Detect which cell encompasses the target text, then output its [X, Y] center coordinate. 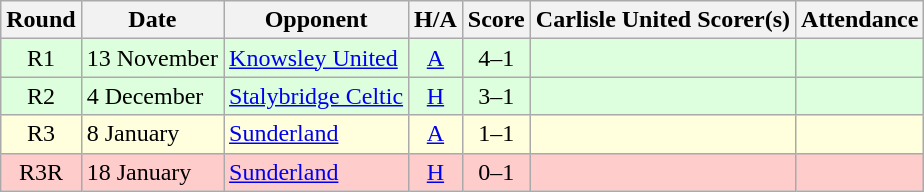
0–1 [496, 172]
4–1 [496, 58]
R3 [41, 134]
Stalybridge Celtic [316, 96]
R1 [41, 58]
Carlisle United Scorer(s) [662, 20]
H/A [436, 20]
Date [152, 20]
18 January [152, 172]
R2 [41, 96]
1–1 [496, 134]
Opponent [316, 20]
R3R [41, 172]
13 November [152, 58]
8 January [152, 134]
Round [41, 20]
Score [496, 20]
Attendance [860, 20]
3–1 [496, 96]
4 December [152, 96]
Knowsley United [316, 58]
